Output the (x, y) coordinate of the center of the cell containing the given text.  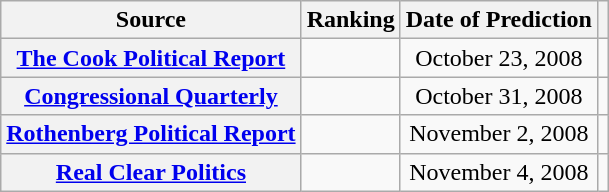
October 23, 2008 (498, 58)
November 2, 2008 (498, 134)
Source (151, 20)
Real Clear Politics (151, 172)
October 31, 2008 (498, 96)
The Cook Political Report (151, 58)
Rothenberg Political Report (151, 134)
Congressional Quarterly (151, 96)
Ranking (350, 20)
November 4, 2008 (498, 172)
Date of Prediction (498, 20)
